For the text-containing cell, return its midpoint in [x, y] coordinate format. 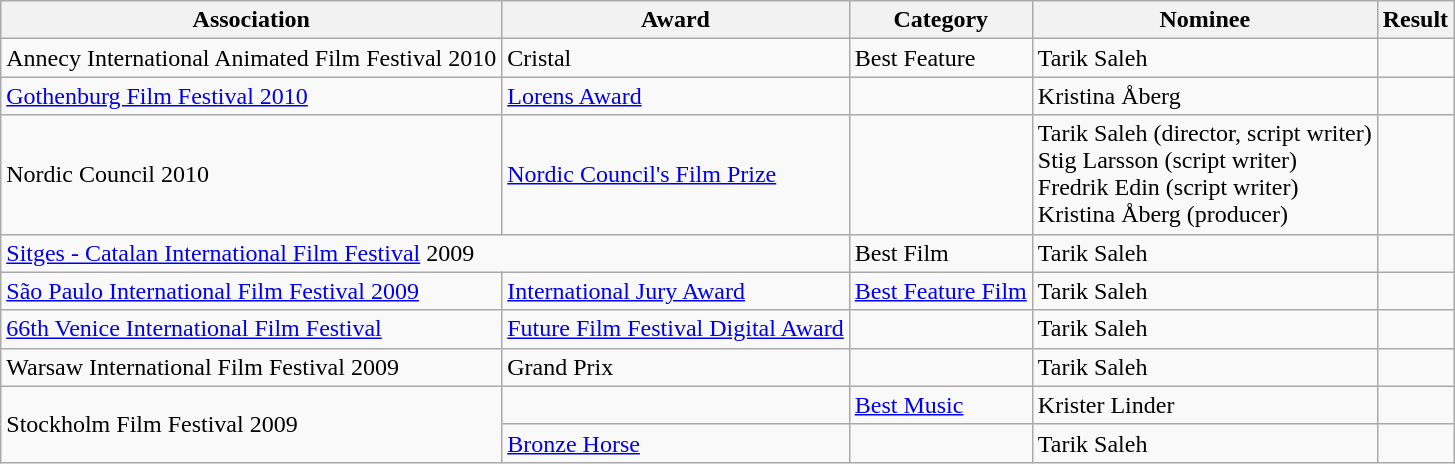
International Jury Award [676, 291]
Future Film Festival Digital Award [676, 329]
Annecy International Animated Film Festival 2010 [252, 58]
Best Feature [940, 58]
Result [1415, 20]
Bronze Horse [676, 443]
São Paulo International Film Festival 2009 [252, 291]
Category [940, 20]
Lorens Award [676, 96]
Gothenburg Film Festival 2010 [252, 96]
66th Venice International Film Festival [252, 329]
Sitges - Catalan International Film Festival 2009 [425, 253]
Grand Prix [676, 367]
Nordic Council's Film Prize [676, 174]
Nordic Council 2010 [252, 174]
Award [676, 20]
Stockholm Film Festival 2009 [252, 424]
Association [252, 20]
Cristal [676, 58]
Krister Linder [1204, 405]
Kristina Åberg [1204, 96]
Best Music [940, 405]
Warsaw International Film Festival 2009 [252, 367]
Best Film [940, 253]
Nominee [1204, 20]
Best Feature Film [940, 291]
Tarik Saleh (director, script writer)Stig Larsson (script writer)Fredrik Edin (script writer)Kristina Åberg (producer) [1204, 174]
